From the cell containing the given text, extract its center point as (x, y) coordinate. 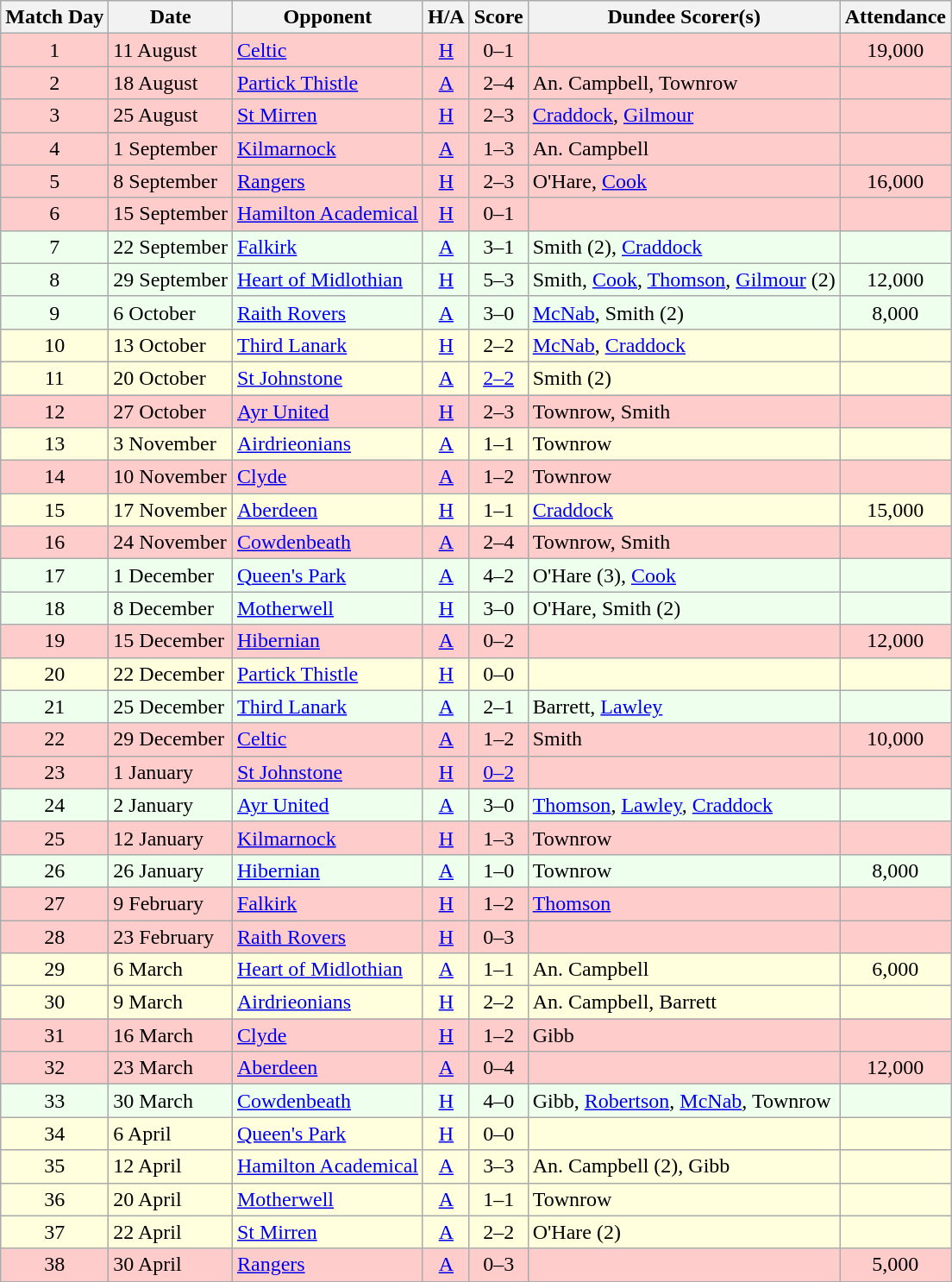
Match Day (55, 17)
5 (55, 181)
0–4 (498, 1068)
18 August (171, 83)
15 December (171, 641)
13 (55, 444)
16,000 (895, 181)
29 September (171, 280)
Smith, Cook, Thomson, Gilmour (2) (684, 280)
34 (55, 1134)
6 April (171, 1134)
7 (55, 247)
8 (55, 280)
10 November (171, 477)
26 January (171, 870)
4 (55, 148)
Gibb (684, 1035)
3 November (171, 444)
10 (55, 345)
30 March (171, 1101)
25 December (171, 707)
23 (55, 772)
An. Campbell, Townrow (684, 83)
Smith (2), Craddock (684, 247)
21 (55, 707)
1 December (171, 575)
6,000 (895, 970)
O'Hare (3), Cook (684, 575)
24 November (171, 543)
12 (55, 412)
An. Campbell, Barrett (684, 1002)
3–3 (498, 1166)
22 April (171, 1232)
23 March (171, 1068)
19,000 (895, 50)
25 (55, 838)
15 September (171, 214)
6 March (171, 970)
8 September (171, 181)
17 November (171, 510)
9 February (171, 903)
27 October (171, 412)
O'Hare, Cook (684, 181)
22 (55, 739)
12 January (171, 838)
20 October (171, 378)
16 March (171, 1035)
25 August (171, 116)
O'Hare (2) (684, 1232)
22 December (171, 674)
14 (55, 477)
Opponent (328, 17)
9 March (171, 1002)
O'Hare, Smith (2) (684, 608)
20 (55, 674)
8 December (171, 608)
2–1 (498, 707)
37 (55, 1232)
17 (55, 575)
Thomson, Lawley, Craddock (684, 805)
5–3 (498, 280)
4–0 (498, 1101)
12 April (171, 1166)
9 (55, 312)
38 (55, 1265)
30 April (171, 1265)
1 January (171, 772)
5,000 (895, 1265)
Attendance (895, 17)
An. Campbell (2), Gibb (684, 1166)
11 (55, 378)
McNab, Craddock (684, 345)
Dundee Scorer(s) (684, 17)
Date (171, 17)
4–2 (498, 575)
1 (55, 50)
23 February (171, 936)
22 September (171, 247)
18 (55, 608)
26 (55, 870)
Smith (684, 739)
13 October (171, 345)
Barrett, Lawley (684, 707)
35 (55, 1166)
Gibb, Robertson, McNab, Townrow (684, 1101)
Craddock (684, 510)
Smith (2) (684, 378)
36 (55, 1199)
10,000 (895, 739)
27 (55, 903)
H/A (446, 17)
29 (55, 970)
33 (55, 1101)
24 (55, 805)
1–0 (498, 870)
15,000 (895, 510)
6 October (171, 312)
McNab, Smith (2) (684, 312)
1 September (171, 148)
Score (498, 17)
16 (55, 543)
28 (55, 936)
30 (55, 1002)
15 (55, 510)
32 (55, 1068)
2 January (171, 805)
3 (55, 116)
Thomson (684, 903)
6 (55, 214)
11 August (171, 50)
2 (55, 83)
Craddock, Gilmour (684, 116)
3–1 (498, 247)
31 (55, 1035)
20 April (171, 1199)
29 December (171, 739)
19 (55, 641)
